From the cell containing the given text, extract its center point as (x, y) coordinate. 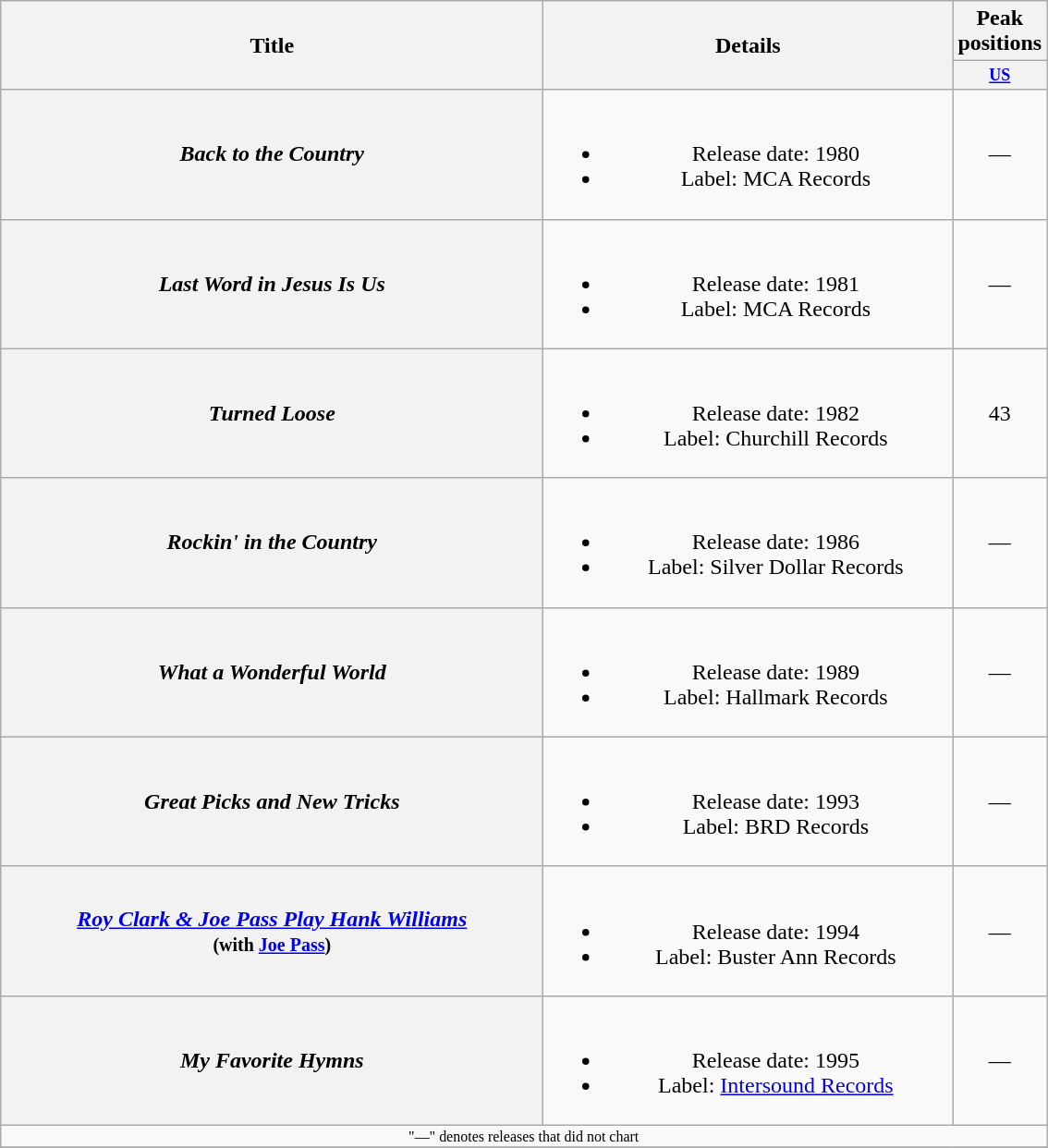
Release date: 1981Label: MCA Records (749, 284)
Release date: 1982Label: Churchill Records (749, 413)
Great Picks and New Tricks (272, 801)
Release date: 1994Label: Buster Ann Records (749, 931)
Peak positions (1000, 31)
Turned Loose (272, 413)
Release date: 1986Label: Silver Dollar Records (749, 543)
Rockin' in the Country (272, 543)
US (1000, 76)
Details (749, 45)
Back to the Country (272, 154)
"—" denotes releases that did not chart (524, 1136)
What a Wonderful World (272, 672)
Roy Clark & Joe Pass Play Hank Williams(with Joe Pass) (272, 931)
Release date: 1980Label: MCA Records (749, 154)
Release date: 1989Label: Hallmark Records (749, 672)
Release date: 1993Label: BRD Records (749, 801)
Title (272, 45)
Last Word in Jesus Is Us (272, 284)
43 (1000, 413)
Release date: 1995Label: Intersound Records (749, 1060)
My Favorite Hymns (272, 1060)
